Scan for the cell matching the given text and deliver its (x, y) coordinate at center. 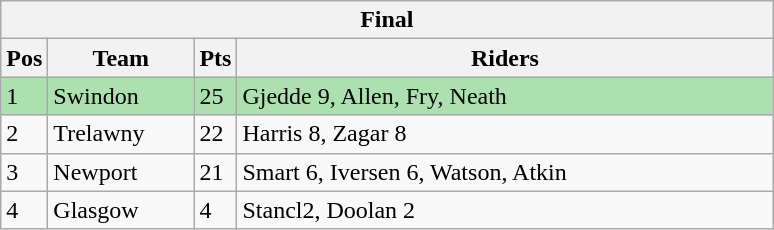
Gjedde 9, Allen, Fry, Neath (505, 96)
Glasgow (121, 210)
Smart 6, Iversen 6, Watson, Atkin (505, 172)
Riders (505, 58)
Newport (121, 172)
Harris 8, Zagar 8 (505, 134)
3 (24, 172)
1 (24, 96)
21 (216, 172)
Pos (24, 58)
25 (216, 96)
Stancl2, Doolan 2 (505, 210)
Swindon (121, 96)
2 (24, 134)
Team (121, 58)
22 (216, 134)
Pts (216, 58)
Final (387, 20)
Trelawny (121, 134)
